Detect which cell encompasses the target text, then output its [X, Y] center coordinate. 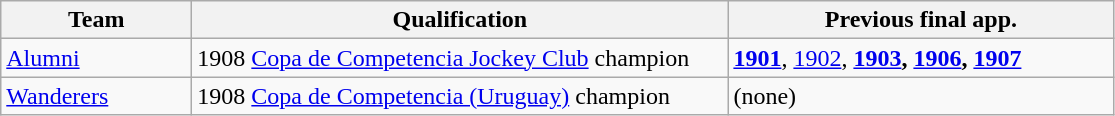
(none) [921, 96]
1908 Copa de Competencia Jockey Club champion [460, 58]
Wanderers [96, 96]
Qualification [460, 20]
1908 Copa de Competencia (Uruguay) champion [460, 96]
1901, 1902, 1903, 1906, 1907 [921, 58]
Team [96, 20]
Previous final app. [921, 20]
Alumni [96, 58]
